Pinpoint the cell where the given text exists, returning its (X, Y) midpoint coordinate. 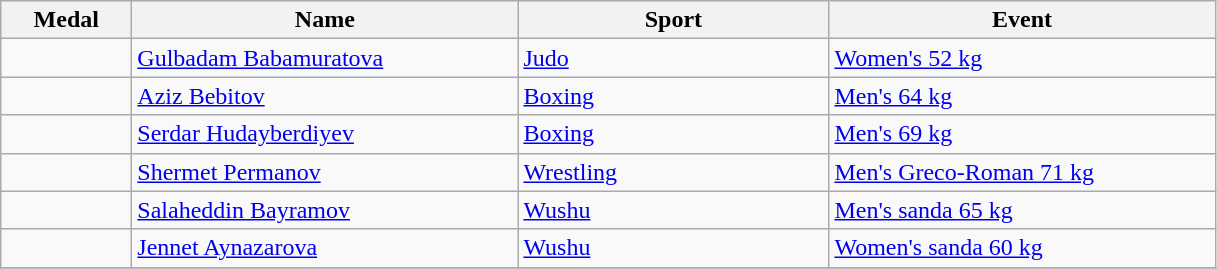
Women's sanda 60 kg (1022, 248)
Men's Greco-Roman 71 kg (1022, 172)
Medal (66, 20)
Salaheddin Bayramov (325, 210)
Men's sanda 65 kg (1022, 210)
Women's 52 kg (1022, 58)
Shermet Permanov (325, 172)
Name (325, 20)
Men's 69 kg (1022, 134)
Men's 64 kg (1022, 96)
Jennet Aynazarova (325, 248)
Event (1022, 20)
Serdar Hudayberdiyev (325, 134)
Wrestling (674, 172)
Gulbadam Babamuratova (325, 58)
Judo (674, 58)
Aziz Bebitov (325, 96)
Sport (674, 20)
